Provide the (X, Y) coordinate of the cell's center where the given text is located.  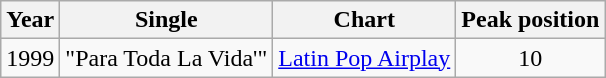
"Para Toda La Vida'" (166, 58)
Peak position (530, 20)
Chart (364, 20)
Single (166, 20)
10 (530, 58)
Year (30, 20)
1999 (30, 58)
Latin Pop Airplay (364, 58)
